Extract the [x, y] coordinate from the center of the cell holding the provided text.  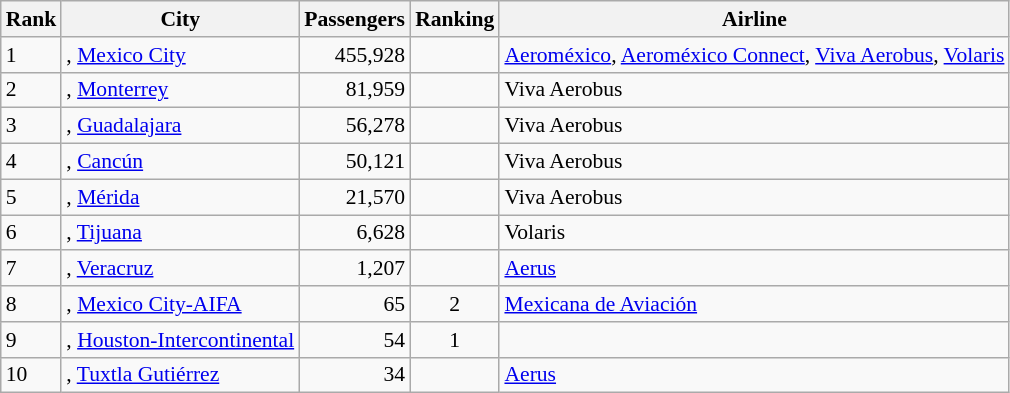
Rank [32, 19]
3 [32, 126]
21,570 [354, 197]
Aeroméxico, Aeroméxico Connect, Viva Aerobus, Volaris [754, 55]
1,207 [354, 269]
54 [354, 340]
Volaris [754, 233]
, Cancún [180, 162]
, Guadalajara [180, 126]
455,928 [354, 55]
City [180, 19]
, Mexico City [180, 55]
, Mexico City-AIFA [180, 304]
10 [32, 375]
8 [32, 304]
, Monterrey [180, 90]
, Tijuana [180, 233]
34 [354, 375]
Ranking [454, 19]
65 [354, 304]
Mexicana de Aviación [754, 304]
81,959 [354, 90]
7 [32, 269]
Airline [754, 19]
4 [32, 162]
9 [32, 340]
5 [32, 197]
50,121 [354, 162]
56,278 [354, 126]
6,628 [354, 233]
, Mérida [180, 197]
6 [32, 233]
Passengers [354, 19]
, Houston-Intercontinental [180, 340]
, Tuxtla Gutiérrez [180, 375]
, Veracruz [180, 269]
